Pinpoint the cell where the given text exists, returning its (x, y) midpoint coordinate. 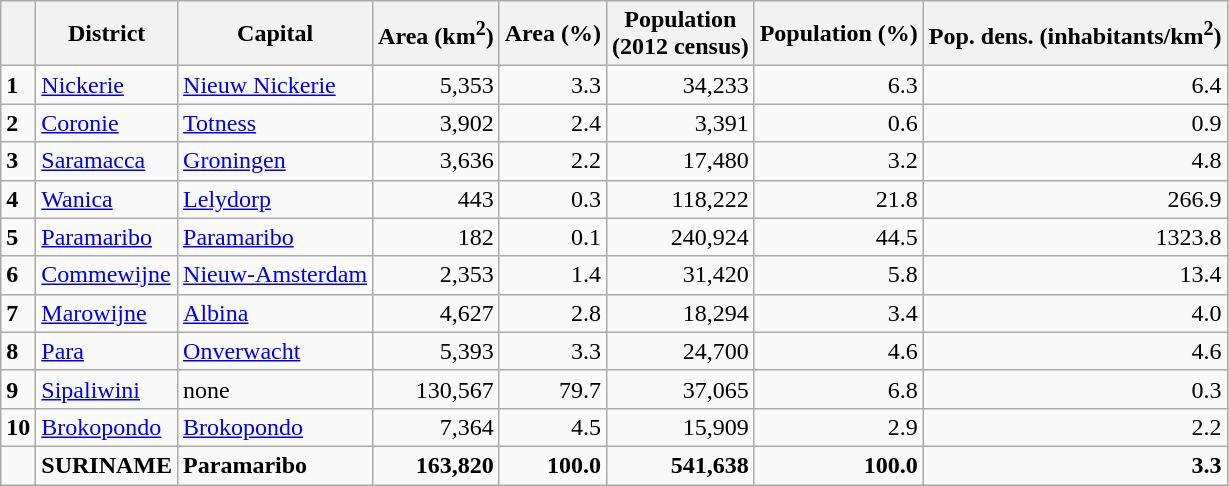
SURINAME (107, 465)
266.9 (1075, 199)
Nieuw-Amsterdam (276, 275)
3,391 (680, 123)
1323.8 (1075, 237)
Commewijne (107, 275)
Area (km2) (436, 34)
6.8 (838, 389)
Pop. dens. (inhabitants/km2) (1075, 34)
Onverwacht (276, 351)
2 (18, 123)
163,820 (436, 465)
24,700 (680, 351)
21.8 (838, 199)
Para (107, 351)
3.4 (838, 313)
District (107, 34)
0.9 (1075, 123)
Capital (276, 34)
Albina (276, 313)
4.5 (552, 427)
9 (18, 389)
2.9 (838, 427)
2.4 (552, 123)
Wanica (107, 199)
37,065 (680, 389)
2,353 (436, 275)
Area (%) (552, 34)
0.6 (838, 123)
541,638 (680, 465)
Population (2012 census) (680, 34)
79.7 (552, 389)
3 (18, 161)
2.8 (552, 313)
Coronie (107, 123)
6.4 (1075, 85)
3.2 (838, 161)
17,480 (680, 161)
Lelydorp (276, 199)
15,909 (680, 427)
Groningen (276, 161)
Nieuw Nickerie (276, 85)
4 (18, 199)
8 (18, 351)
Marowijne (107, 313)
Saramacca (107, 161)
4.8 (1075, 161)
240,924 (680, 237)
5 (18, 237)
7,364 (436, 427)
443 (436, 199)
118,222 (680, 199)
4,627 (436, 313)
44.5 (838, 237)
130,567 (436, 389)
6 (18, 275)
Totness (276, 123)
Sipaliwini (107, 389)
10 (18, 427)
1 (18, 85)
182 (436, 237)
5,393 (436, 351)
3,636 (436, 161)
34,233 (680, 85)
7 (18, 313)
31,420 (680, 275)
3,902 (436, 123)
Population (%) (838, 34)
5.8 (838, 275)
0.1 (552, 237)
6.3 (838, 85)
Nickerie (107, 85)
5,353 (436, 85)
18,294 (680, 313)
none (276, 389)
13.4 (1075, 275)
1.4 (552, 275)
4.0 (1075, 313)
